Identify which cell holds the provided text, then report its [x, y] central coordinate. 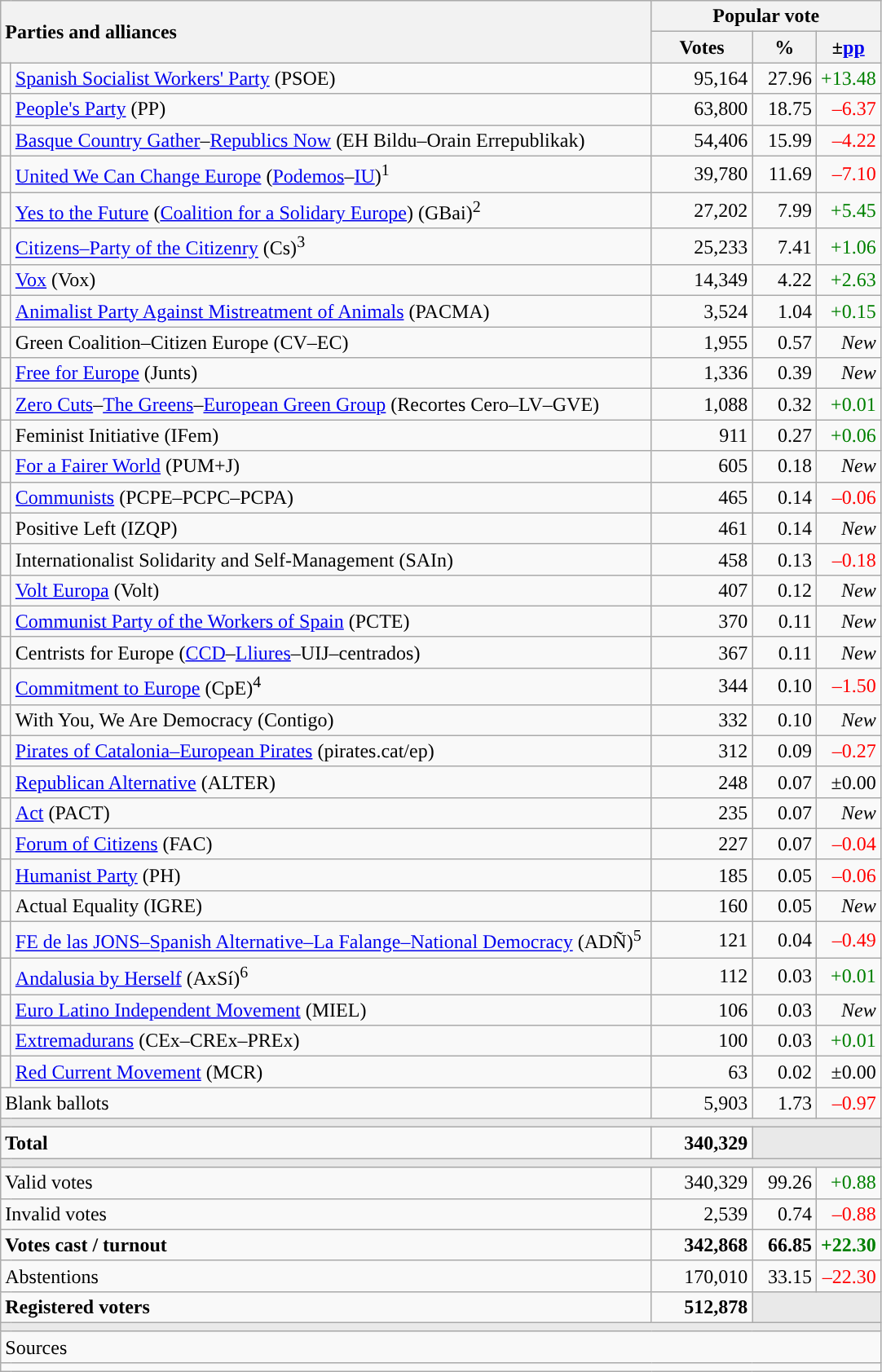
With You, We Are Democracy (Contigo) [331, 720]
185 [702, 875]
15.99 [784, 140]
–1.50 [848, 686]
332 [702, 720]
512,878 [702, 1307]
Votes cast / turnout [326, 1245]
0.32 [784, 404]
1.04 [784, 311]
Positive Left (IZQP) [331, 528]
112 [702, 977]
Abstentions [326, 1276]
±pp [848, 47]
Actual Equality (IGRE) [331, 906]
Forum of Citizens (FAC) [331, 844]
Communist Party of the Workers of Spain (PCTE) [331, 621]
Green Coalition–Citizen Europe (CV–EC) [331, 342]
Spanish Socialist Workers' Party (PSOE) [331, 78]
235 [702, 813]
605 [702, 466]
United We Can Change Europe (Podemos–IU)1 [331, 174]
7.41 [784, 246]
Basque Country Gather–Republics Now (EH Bildu–Orain Errepublikak) [331, 140]
Blank ballots [326, 1103]
2,539 [702, 1214]
Communists (PCPE–PCPC–PCPA) [331, 497]
99.26 [784, 1183]
Pirates of Catalonia–European Pirates (pirates.cat/ep) [331, 751]
+1.06 [848, 246]
312 [702, 751]
+5.45 [848, 210]
170,010 [702, 1276]
–0.04 [848, 844]
Sources [440, 1347]
Votes [702, 47]
Yes to the Future (Coalition for a Solidary Europe) (GBai)2 [331, 210]
248 [702, 782]
–0.27 [848, 751]
911 [702, 435]
160 [702, 906]
63,800 [702, 109]
Total [326, 1143]
342,868 [702, 1245]
11.69 [784, 174]
Andalusia by Herself (AxSí)6 [331, 977]
Popular vote [766, 16]
370 [702, 621]
0.13 [784, 559]
0.04 [784, 941]
0.12 [784, 590]
39,780 [702, 174]
+22.30 [848, 1245]
–6.37 [848, 109]
–4.22 [848, 140]
63 [702, 1072]
0.57 [784, 342]
Volt Europa (Volt) [331, 590]
Internationalist Solidarity and Self-Management (SAIn) [331, 559]
–0.18 [848, 559]
% [784, 47]
Citizens–Party of the Citizenry (Cs)3 [331, 246]
Humanist Party (PH) [331, 875]
344 [702, 686]
1,088 [702, 404]
Act (PACT) [331, 813]
1,955 [702, 342]
–0.49 [848, 941]
3,524 [702, 311]
5,903 [702, 1103]
Vox (Vox) [331, 280]
0.02 [784, 1072]
106 [702, 1010]
Extremadurans (CEx–CREx–PREx) [331, 1041]
27,202 [702, 210]
Centrists for Europe (CCD–Lliures–UIJ–centrados) [331, 652]
Animalist Party Against Mistreatment of Animals (PACMA) [331, 311]
66.85 [784, 1245]
1.73 [784, 1103]
33.15 [784, 1276]
0.39 [784, 373]
Commitment to Europe (CpE)4 [331, 686]
+2.63 [848, 280]
For a Fairer World (PUM+J) [331, 466]
FE de las JONS–Spanish Alternative–La Falange–National Democracy (ADÑ)5 [331, 941]
0.18 [784, 466]
People's Party (PP) [331, 109]
4.22 [784, 280]
Red Current Movement (MCR) [331, 1072]
458 [702, 559]
Free for Europe (Junts) [331, 373]
27.96 [784, 78]
367 [702, 652]
+0.15 [848, 311]
407 [702, 590]
Euro Latino Independent Movement (MIEL) [331, 1010]
465 [702, 497]
25,233 [702, 246]
0.27 [784, 435]
–0.88 [848, 1214]
+0.06 [848, 435]
Zero Cuts–The Greens–European Green Group (Recortes Cero–LV–GVE) [331, 404]
121 [702, 941]
7.99 [784, 210]
461 [702, 528]
100 [702, 1041]
Feminist Initiative (IFem) [331, 435]
54,406 [702, 140]
18.75 [784, 109]
–22.30 [848, 1276]
–0.97 [848, 1103]
227 [702, 844]
14,349 [702, 280]
0.09 [784, 751]
1,336 [702, 373]
+0.88 [848, 1183]
–7.10 [848, 174]
Republican Alternative (ALTER) [331, 782]
Parties and alliances [326, 32]
Invalid votes [326, 1214]
Valid votes [326, 1183]
+13.48 [848, 78]
0.74 [784, 1214]
Registered voters [326, 1307]
95,164 [702, 78]
